Determine the [x, y] coordinate at the center of the cell enclosing the given text.  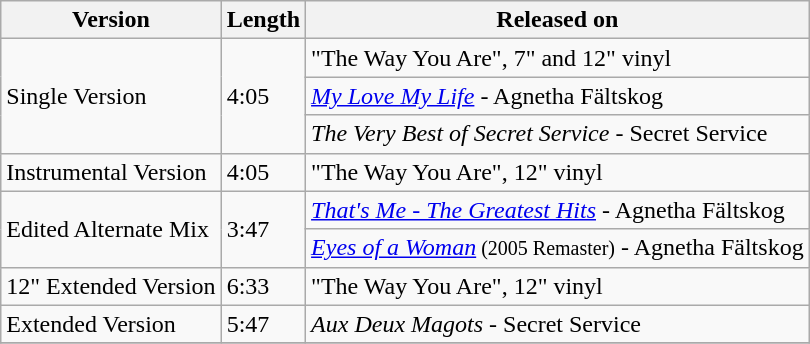
5:47 [263, 324]
Released on [558, 20]
Version [111, 20]
Eyes of a Woman (2005 Remaster) - Agnetha Fältskog [558, 248]
6:33 [263, 286]
"The Way You Are", 7" and 12" vinyl [558, 58]
My Love My Life - Agnetha Fältskog [558, 96]
Instrumental Version [111, 172]
12" Extended Version [111, 286]
3:47 [263, 229]
The Very Best of Secret Service - Secret Service [558, 134]
Aux Deux Magots - Secret Service [558, 324]
Length [263, 20]
Edited Alternate Mix [111, 229]
That's Me - The Greatest Hits - Agnetha Fältskog [558, 210]
Extended Version [111, 324]
Single Version [111, 96]
